Return (x, y) of the center of cell containing provided text 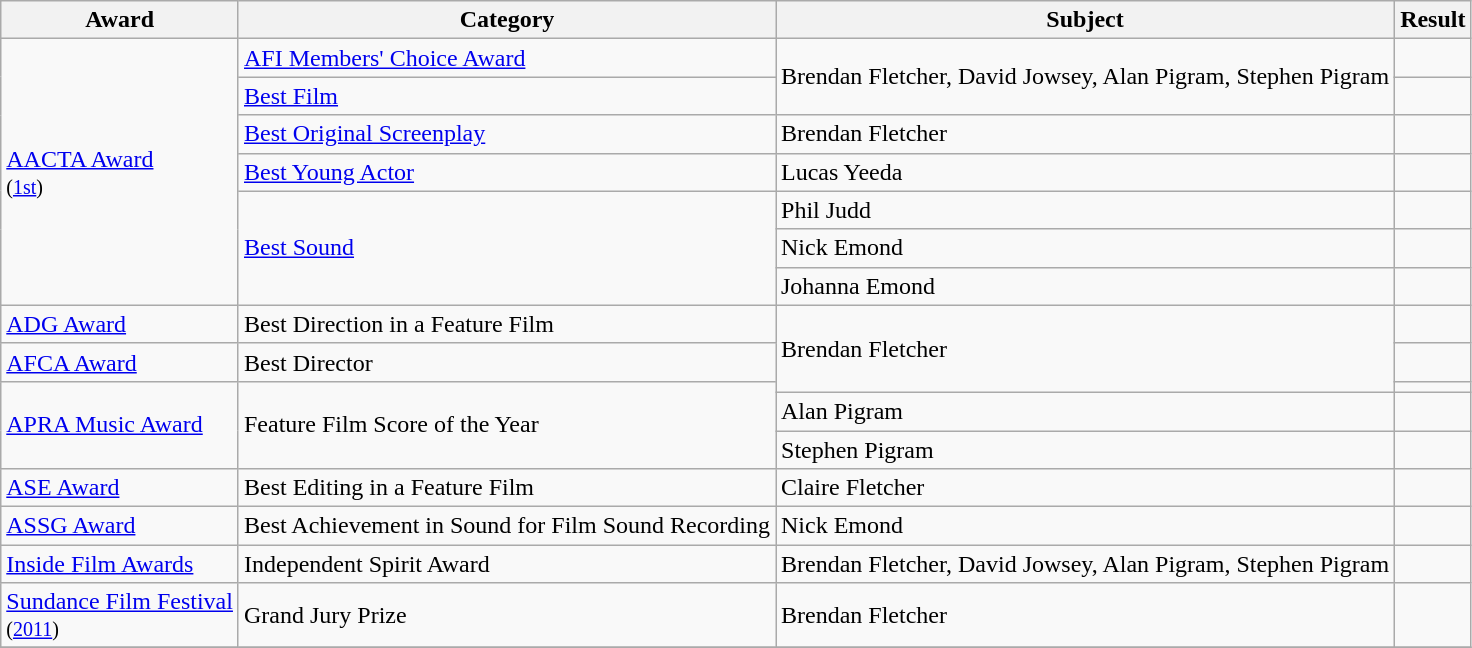
ASSG Award (120, 526)
Johanna Emond (1086, 286)
ASE Award (120, 488)
Subject (1086, 20)
Best Film (506, 96)
Grand Jury Prize (506, 616)
Sundance Film Festival(2011) (120, 616)
ADG Award (120, 324)
Phil Judd (1086, 210)
Inside Film Awards (120, 564)
APRA Music Award (120, 424)
Independent Spirit Award (506, 564)
Award (120, 20)
AACTA Award(1st) (120, 172)
AFCA Award (120, 362)
Alan Pigram (1086, 411)
Best Young Actor (506, 172)
Best Sound (506, 248)
Best Original Screenplay (506, 134)
Claire Fletcher (1086, 488)
AFI Members' Choice Award (506, 58)
Stephen Pigram (1086, 449)
Best Achievement in Sound for Film Sound Recording (506, 526)
Best Direction in a Feature Film (506, 324)
Lucas Yeeda (1086, 172)
Category (506, 20)
Result (1433, 20)
Best Editing in a Feature Film (506, 488)
Feature Film Score of the Year (506, 424)
Best Director (506, 362)
